Find where the given text appears and provide that cell's center as [x, y] coordinate. 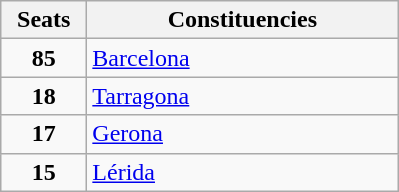
85 [44, 58]
17 [44, 134]
Tarragona [242, 96]
15 [44, 172]
18 [44, 96]
Lérida [242, 172]
Seats [44, 20]
Gerona [242, 134]
Constituencies [242, 20]
Barcelona [242, 58]
